For the text-containing cell, return its midpoint in [x, y] coordinate format. 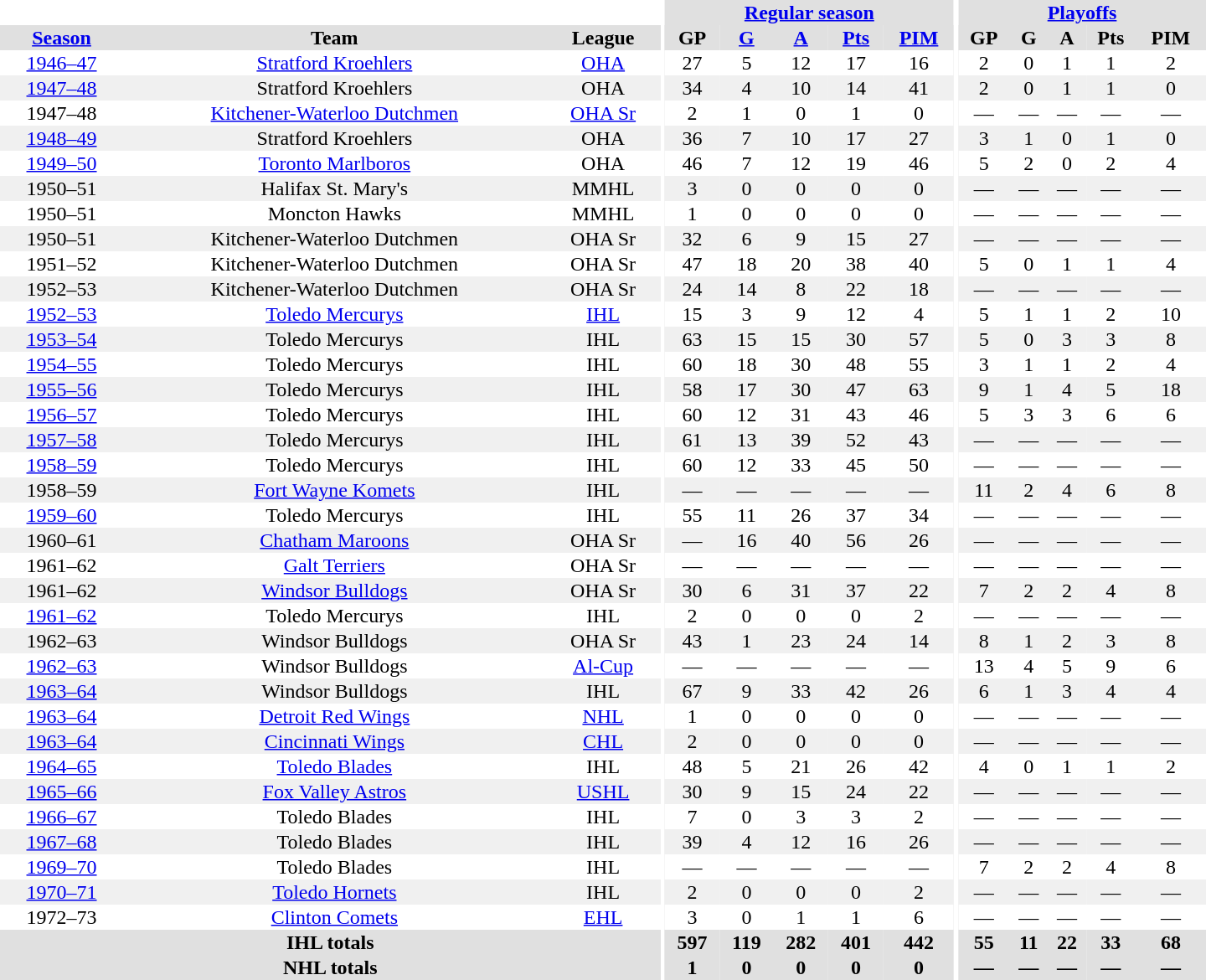
1964–65 [62, 766]
32 [693, 239]
1948–49 [62, 138]
CHL [603, 741]
1970–71 [62, 892]
NHL [603, 716]
EHL [603, 917]
Season [62, 38]
Cincinnati Wings [335, 741]
20 [801, 264]
NHL totals [330, 967]
Regular season [809, 13]
45 [856, 465]
58 [693, 389]
1946–47 [62, 63]
Toledo Hornets [335, 892]
Playoffs [1082, 13]
67 [693, 691]
Clinton Comets [335, 917]
Toronto Marlboros [335, 163]
119 [747, 942]
1967–68 [62, 842]
1954–55 [62, 364]
442 [919, 942]
401 [856, 942]
52 [856, 440]
1949–50 [62, 163]
1969–70 [62, 867]
23 [801, 641]
1959–60 [62, 515]
36 [693, 138]
Galt Terriers [335, 565]
19 [856, 163]
1960–61 [62, 540]
68 [1171, 942]
1966–67 [62, 817]
1972–73 [62, 917]
597 [693, 942]
Halifax St. Mary's [335, 188]
1956–57 [62, 415]
1955–56 [62, 389]
Team [335, 38]
282 [801, 942]
61 [693, 440]
1951–52 [62, 264]
Moncton Hawks [335, 214]
56 [856, 540]
USHL [603, 792]
IHL totals [330, 942]
1965–66 [62, 792]
Detroit Red Wings [335, 716]
21 [801, 766]
1953–54 [62, 339]
Chatham Maroons [335, 540]
57 [919, 339]
41 [919, 88]
1957–58 [62, 440]
50 [919, 465]
Fox Valley Astros [335, 792]
League [603, 38]
Al-Cup [603, 666]
Fort Wayne Komets [335, 490]
38 [856, 264]
